Identify which cell holds the provided text, then report its [X, Y] central coordinate. 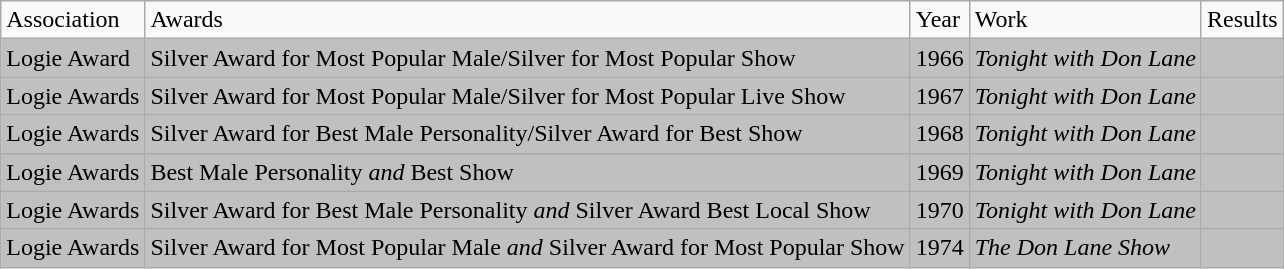
The Don Lane Show [1085, 248]
Silver Award for Best Male Personality and Silver Award Best Local Show [528, 210]
Silver Award for Best Male Personality/Silver Award for Best Show [528, 134]
1969 [940, 172]
Logie Award [73, 58]
Silver Award for Most Popular Male and Silver Award for Most Popular Show [528, 248]
Association [73, 20]
Silver Award for Most Popular Male/Silver for Most Popular Show [528, 58]
Awards [528, 20]
Best Male Personality and Best Show [528, 172]
1974 [940, 248]
1970 [940, 210]
1968 [940, 134]
Results [1242, 20]
1966 [940, 58]
Year [940, 20]
Silver Award for Most Popular Male/Silver for Most Popular Live Show [528, 96]
Work [1085, 20]
1967 [940, 96]
